Find where the given text appears and provide that cell's center as (X, Y) coordinate. 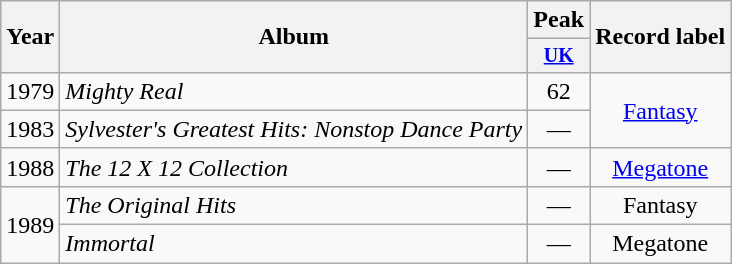
The Original Hits (294, 205)
Immortal (294, 244)
Record label (660, 37)
62 (559, 91)
UK (559, 56)
Year (30, 37)
1989 (30, 224)
Sylvester's Greatest Hits: Nonstop Dance Party (294, 129)
Mighty Real (294, 91)
Peak (559, 20)
The 12 X 12 Collection (294, 167)
Album (294, 37)
1988 (30, 167)
1983 (30, 129)
1979 (30, 91)
